For the text-containing cell, return its midpoint in [x, y] coordinate format. 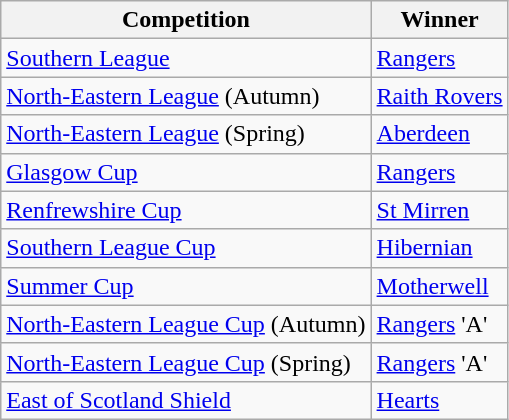
Competition [186, 20]
Aberdeen [440, 134]
Raith Rovers [440, 96]
Summer Cup [186, 286]
Renfrewshire Cup [186, 210]
North-Eastern League Cup (Spring) [186, 362]
Southern League [186, 58]
Hearts [440, 400]
Southern League Cup [186, 248]
Hibernian [440, 248]
North-Eastern League (Spring) [186, 134]
North-Eastern League (Autumn) [186, 96]
St Mirren [440, 210]
Motherwell [440, 286]
Glasgow Cup [186, 172]
East of Scotland Shield [186, 400]
North-Eastern League Cup (Autumn) [186, 324]
Winner [440, 20]
